For the text-containing cell, return its midpoint in [X, Y] coordinate format. 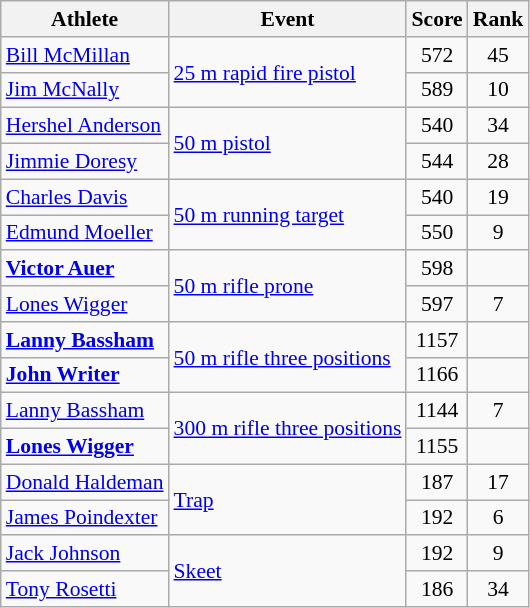
John Writer [85, 375]
1157 [436, 340]
Trap [288, 500]
1155 [436, 447]
Jim McNally [85, 90]
45 [498, 55]
Bill McMillan [85, 55]
25 m rapid fire pistol [288, 72]
589 [436, 90]
10 [498, 90]
19 [498, 197]
Score [436, 19]
50 m rifle prone [288, 286]
Skeet [288, 572]
50 m rifle three positions [288, 358]
1144 [436, 411]
187 [436, 482]
Donald Haldeman [85, 482]
Hershel Anderson [85, 126]
50 m running target [288, 214]
6 [498, 518]
1166 [436, 375]
Charles Davis [85, 197]
Rank [498, 19]
Athlete [85, 19]
Event [288, 19]
28 [498, 162]
17 [498, 482]
James Poindexter [85, 518]
Jack Johnson [85, 554]
50 m pistol [288, 144]
572 [436, 55]
186 [436, 589]
Victor Auer [85, 269]
Edmund Moeller [85, 233]
300 m rifle three positions [288, 428]
550 [436, 233]
598 [436, 269]
597 [436, 304]
Tony Rosetti [85, 589]
Jimmie Doresy [85, 162]
544 [436, 162]
